Search for the cell housing the specified text and yield its [x, y] center coordinate. 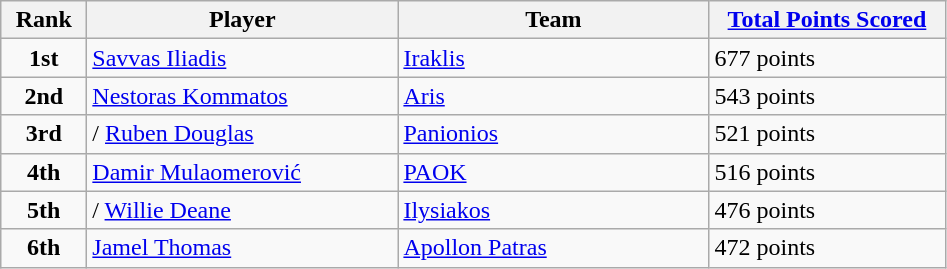
Total Points Scored [827, 20]
Savvas Iliadis [242, 58]
2nd [44, 96]
3rd [44, 134]
677 points [827, 58]
Jamel Thomas [242, 248]
Rank [44, 20]
4th [44, 172]
543 points [827, 96]
Panionios [554, 134]
/ Willie Deane [242, 210]
516 points [827, 172]
472 points [827, 248]
Nestoras Kommatos [242, 96]
476 points [827, 210]
1st [44, 58]
Team [554, 20]
Damir Mulaomerović [242, 172]
Ilysiakos [554, 210]
Iraklis [554, 58]
521 points [827, 134]
Aris [554, 96]
5th [44, 210]
6th [44, 248]
Player [242, 20]
Apollon Patras [554, 248]
/ Ruben Douglas [242, 134]
PAOK [554, 172]
